Search for the cell housing the specified text and yield its (x, y) center coordinate. 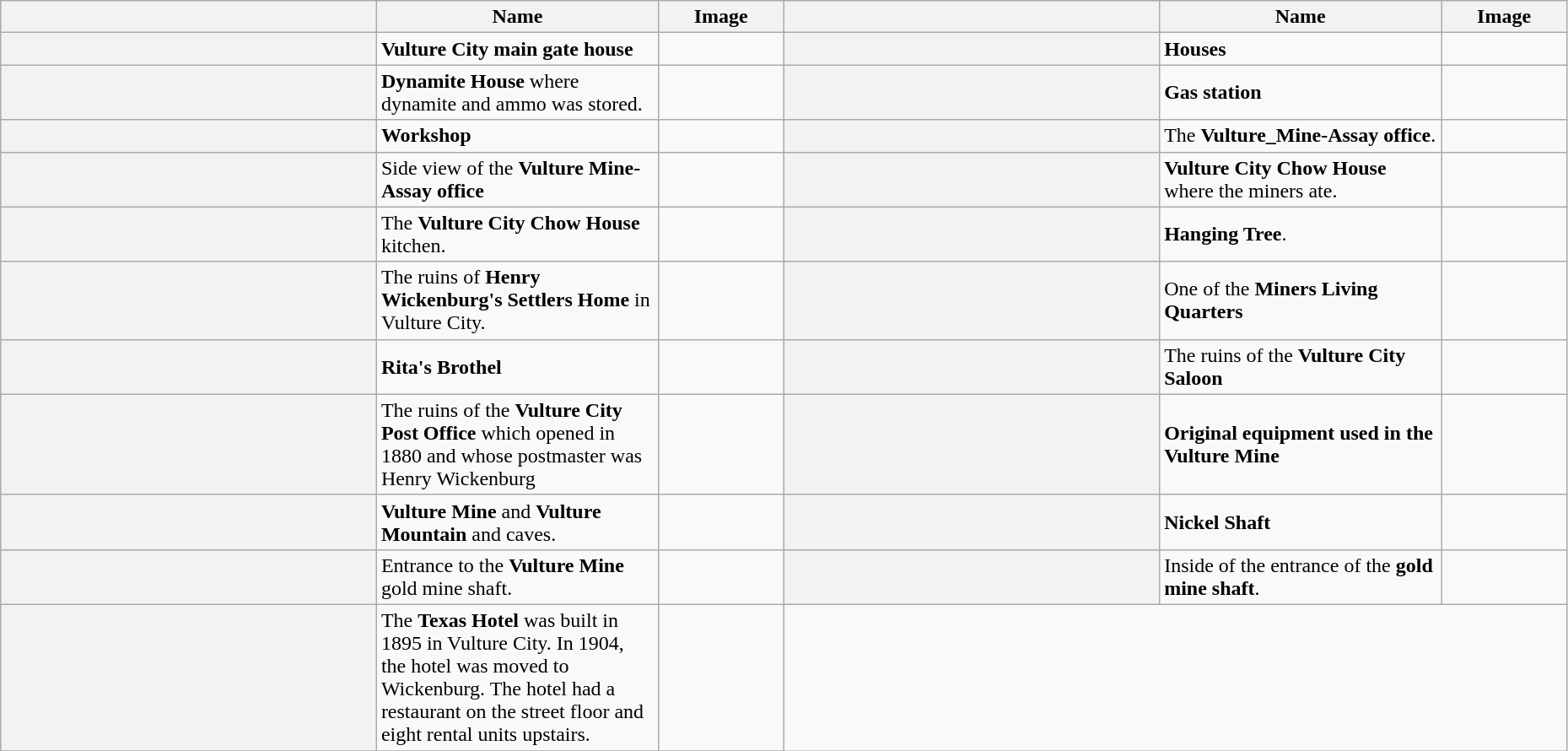
Vulture Mine and Vulture Mountain and caves. (517, 521)
Houses (1301, 49)
One of the Miners Living Quarters (1301, 300)
Side view of the Vulture Mine-Assay office (517, 179)
Rita's Brothel (517, 366)
Original equipment used in the Vulture Mine (1301, 444)
The Vulture_Mine-Assay office. (1301, 136)
Vulture City main gate house (517, 49)
Entrance to the Vulture Mine gold mine shaft. (517, 577)
Gas station (1301, 93)
Dynamite House where dynamite and ammo was stored. (517, 93)
The Vulture City Chow House kitchen. (517, 235)
Nickel Shaft (1301, 521)
Inside of the entrance of the gold mine shaft. (1301, 577)
The ruins of Henry Wickenburg's Settlers Home in Vulture City. (517, 300)
Vulture City Chow House where the miners ate. (1301, 179)
The ruins of the Vulture City Post Office which opened in 1880 and whose postmaster was Henry Wickenburg (517, 444)
The ruins of the Vulture City Saloon (1301, 366)
Hanging Tree. (1301, 235)
Workshop (517, 136)
